Return the (X, Y) coordinate for the center point of the cell that contains the specified text.  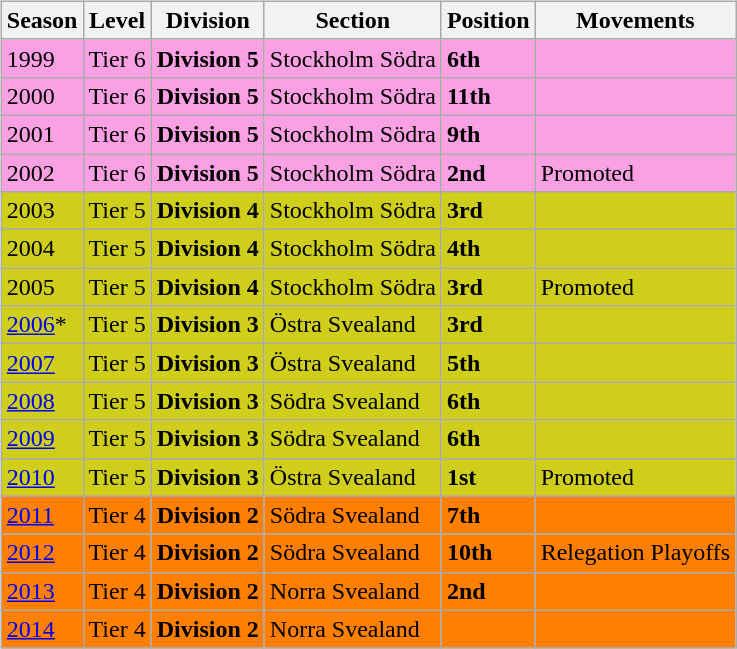
2004 (42, 249)
2012 (42, 553)
2009 (42, 439)
2006* (42, 325)
11th (488, 96)
10th (488, 553)
Relegation Playoffs (636, 553)
2005 (42, 287)
Season (42, 20)
2007 (42, 363)
7th (488, 515)
2001 (42, 134)
Section (352, 20)
Position (488, 20)
2008 (42, 401)
1st (488, 477)
2014 (42, 629)
Level (117, 20)
2002 (42, 173)
2013 (42, 591)
Movements (636, 20)
9th (488, 134)
2000 (42, 96)
2011 (42, 515)
Division (208, 20)
1999 (42, 58)
5th (488, 363)
2010 (42, 477)
2003 (42, 211)
4th (488, 249)
